Identify which cell holds the provided text, then report its [X, Y] central coordinate. 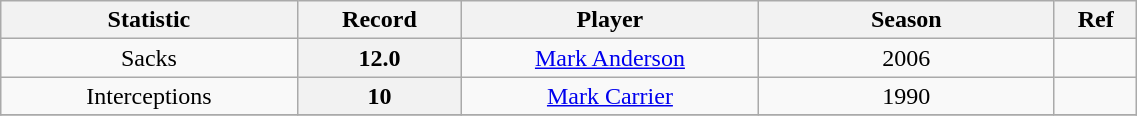
Ref [1095, 20]
2006 [906, 58]
Player [610, 20]
Statistic [149, 20]
Record [380, 20]
1990 [906, 96]
12.0 [380, 58]
Interceptions [149, 96]
Season [906, 20]
Mark Anderson [610, 58]
Sacks [149, 58]
10 [380, 96]
Mark Carrier [610, 96]
